Search for the cell housing the specified text and yield its [X, Y] center coordinate. 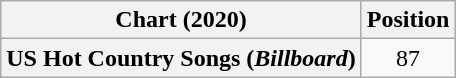
US Hot Country Songs (Billboard) [181, 58]
87 [408, 58]
Chart (2020) [181, 20]
Position [408, 20]
